For the text-containing cell, return its midpoint in [x, y] coordinate format. 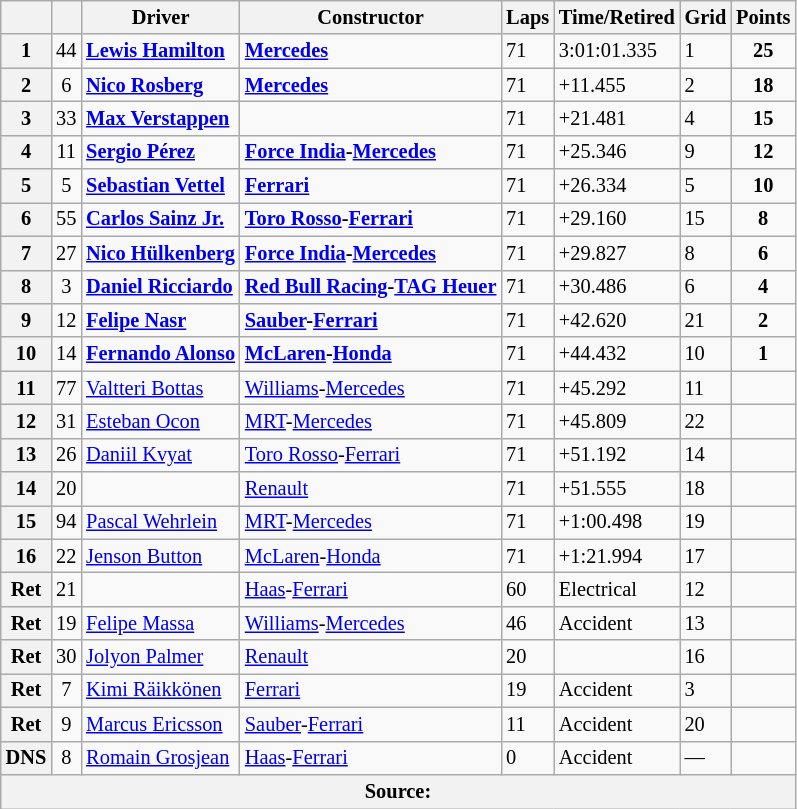
Points [763, 17]
+1:21.994 [617, 556]
Lewis Hamilton [160, 51]
46 [528, 623]
— [706, 758]
Fernando Alonso [160, 354]
Sergio Pérez [160, 152]
60 [528, 589]
30 [66, 657]
33 [66, 118]
+45.809 [617, 421]
Nico Rosberg [160, 85]
0 [528, 758]
44 [66, 51]
+42.620 [617, 320]
Red Bull Racing-TAG Heuer [370, 287]
+26.334 [617, 186]
Kimi Räikkönen [160, 690]
+51.192 [617, 455]
Electrical [617, 589]
Romain Grosjean [160, 758]
17 [706, 556]
Constructor [370, 17]
77 [66, 388]
Grid [706, 17]
25 [763, 51]
+30.486 [617, 287]
Daniel Ricciardo [160, 287]
Valtteri Bottas [160, 388]
Felipe Massa [160, 623]
+44.432 [617, 354]
+21.481 [617, 118]
Jenson Button [160, 556]
3:01:01.335 [617, 51]
Max Verstappen [160, 118]
+51.555 [617, 489]
Pascal Wehrlein [160, 522]
+11.455 [617, 85]
+1:00.498 [617, 522]
+45.292 [617, 388]
DNS [26, 758]
Time/Retired [617, 17]
+25.346 [617, 152]
31 [66, 421]
Sebastian Vettel [160, 186]
Jolyon Palmer [160, 657]
55 [66, 219]
Carlos Sainz Jr. [160, 219]
94 [66, 522]
Daniil Kvyat [160, 455]
Nico Hülkenberg [160, 253]
Laps [528, 17]
Driver [160, 17]
Marcus Ericsson [160, 724]
+29.160 [617, 219]
27 [66, 253]
Source: [398, 791]
Esteban Ocon [160, 421]
+29.827 [617, 253]
Felipe Nasr [160, 320]
26 [66, 455]
